Identify which cell holds the provided text, then report its [x, y] central coordinate. 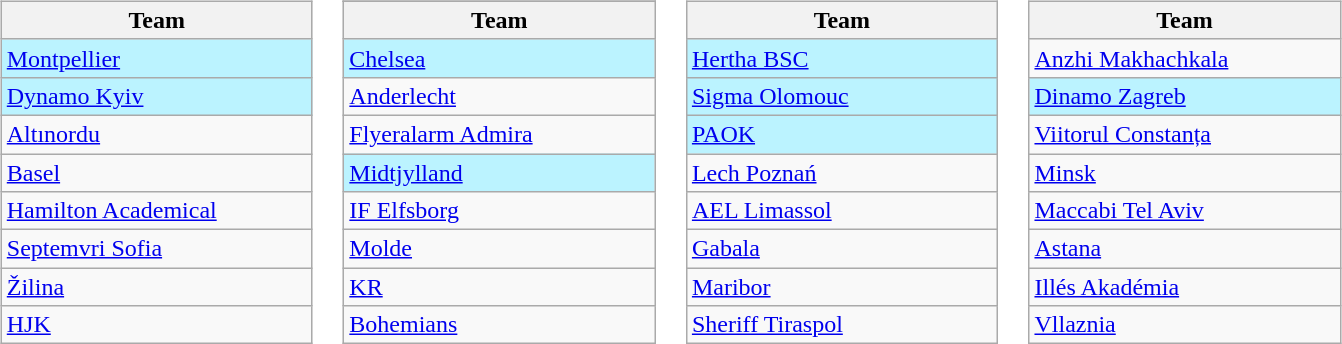
IF Elfsborg [500, 211]
Maccabi Tel Aviv [1184, 211]
KR [500, 287]
Molde [500, 249]
Altınordu [156, 134]
Flyeralarm Admira [500, 134]
Illés Akadémia [1184, 287]
Hertha BSC [842, 58]
Viitorul Constanța [1184, 134]
Žilina [156, 287]
Lech Poznań [842, 173]
Maribor [842, 287]
Basel [156, 173]
Bohemians [500, 325]
PAOK [842, 134]
Vllaznia [1184, 325]
Minsk [1184, 173]
Sheriff Tiraspol [842, 325]
Montpellier [156, 58]
AEL Limassol [842, 211]
HJK [156, 325]
Dinamo Zagreb [1184, 96]
Anderlecht [500, 96]
Midtjylland [500, 173]
Dynamo Kyiv [156, 96]
Sigma Olomouc [842, 96]
Chelsea [500, 58]
Gabala [842, 249]
Hamilton Academical [156, 211]
Anzhi Makhachkala [1184, 58]
Septemvri Sofia [156, 249]
Astana [1184, 249]
